Scan for the cell matching the given text and deliver its [X, Y] coordinate at center. 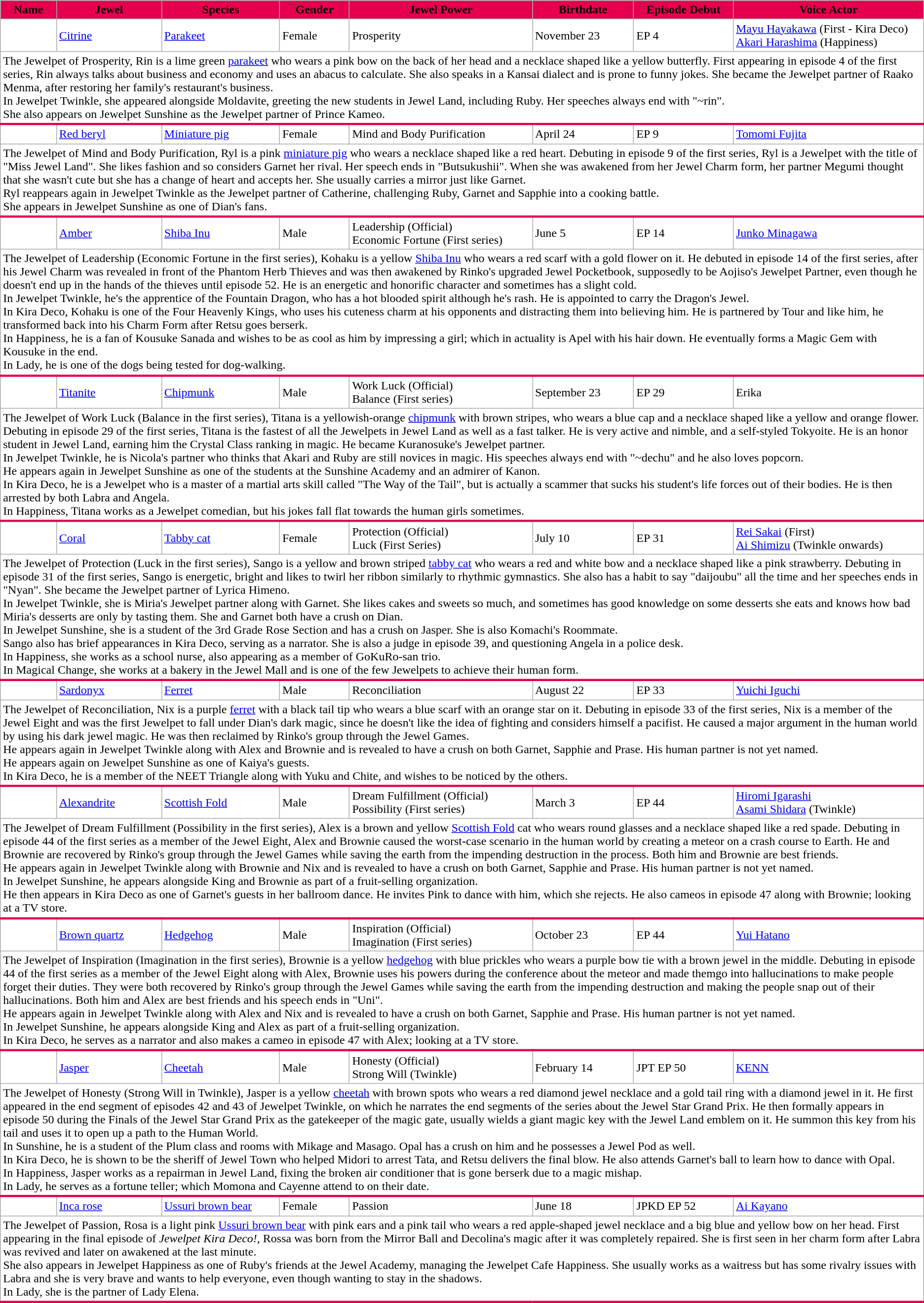
Yuichi Iguchi [828, 690]
Name [29, 10]
Inca rose [109, 1206]
Cheetah [220, 1067]
Passion [441, 1206]
Coral [109, 538]
Yui Hatano [828, 935]
August 22 [582, 690]
EP 29 [684, 392]
Scottish Fold [220, 803]
Species [220, 10]
Tabby cat [220, 538]
Red beryl [109, 134]
Brown quartz [109, 935]
Voice Actor [828, 10]
February 14 [582, 1067]
April 24 [582, 134]
Jasper [109, 1067]
Honesty (Official)Strong Will (Twinkle) [441, 1067]
Amber [109, 233]
Alexandrite [109, 803]
EP 31 [684, 538]
November 23 [582, 36]
Tomomi Fujita [828, 134]
Junko Minagawa [828, 233]
Reconciliation [441, 690]
Mayu Hayakawa (First - Kira Deco)Akari Harashima (Happiness) [828, 36]
Birthdate [582, 10]
Erika [828, 392]
Chipmunk [220, 392]
KENN [828, 1067]
Dream Fulfillment (Official)Possibility (First series) [441, 803]
Hedgehog [220, 935]
Prosperity [441, 36]
JPT EP 50 [684, 1067]
EP 14 [684, 233]
Jewel Power [441, 10]
Leadership (Official)Economic Fortune (First series) [441, 233]
Titanite [109, 392]
JPKD EP 52 [684, 1206]
Ussuri brown bear [220, 1206]
Jewel [109, 10]
Work Luck (Official)Balance (First series) [441, 392]
Miniature pig [220, 134]
Shiba Inu [220, 233]
Rei Sakai (First)Ai Shimizu (Twinkle onwards) [828, 538]
October 23 [582, 935]
EP 9 [684, 134]
June 18 [582, 1206]
September 23 [582, 392]
March 3 [582, 803]
EP 33 [684, 690]
EP 4 [684, 36]
Protection (Official)Luck (First Series) [441, 538]
Sardonyx [109, 690]
Parakeet [220, 36]
Mind and Body Purification [441, 134]
Episode Debut [684, 10]
July 10 [582, 538]
Ferret [220, 690]
Inspiration (Official)Imagination (First series) [441, 935]
Ai Kayano [828, 1206]
June 5 [582, 233]
Gender [315, 10]
Hiromi IgarashiAsami Shidara (Twinkle) [828, 803]
Citrine [109, 36]
